Return [X, Y] of the center of cell containing provided text 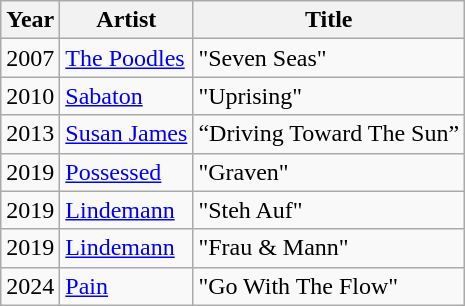
"Graven" [329, 172]
2024 [30, 286]
"Uprising" [329, 96]
Pain [126, 286]
"Seven Seas" [329, 58]
Title [329, 20]
"Steh Auf" [329, 210]
Artist [126, 20]
2010 [30, 96]
2007 [30, 58]
Possessed [126, 172]
“Driving Toward The Sun” [329, 134]
2013 [30, 134]
The Poodles [126, 58]
"Frau & Mann" [329, 248]
Sabaton [126, 96]
Year [30, 20]
Susan James [126, 134]
"Go With The Flow" [329, 286]
